Return [x, y] of the center of cell containing provided text 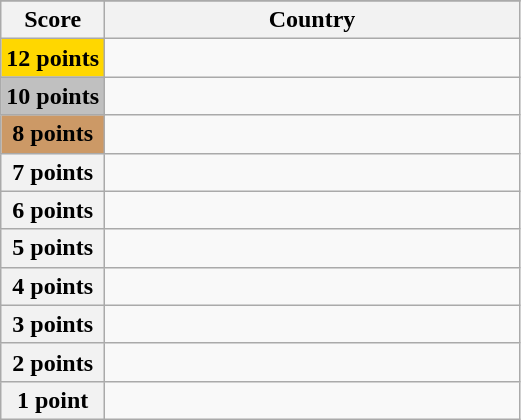
12 points [53, 58]
10 points [53, 96]
Score [53, 20]
2 points [53, 362]
7 points [53, 172]
6 points [53, 210]
1 point [53, 400]
5 points [53, 248]
4 points [53, 286]
3 points [53, 324]
Country [312, 20]
8 points [53, 134]
